Detect which cell encompasses the target text, then output its [x, y] center coordinate. 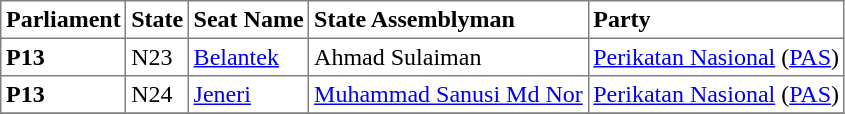
Seat Name [248, 20]
State Assemblyman [448, 20]
Ahmad Sulaiman [448, 57]
N24 [157, 95]
Muhammad Sanusi Md Nor [448, 95]
Parliament [64, 20]
Jeneri [248, 95]
State [157, 20]
Party [716, 20]
Belantek [248, 57]
N23 [157, 57]
